Capture the cell that displays the provided text and extract its (x, y) central coordinate. 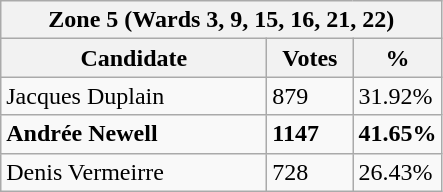
31.92% (398, 96)
879 (310, 96)
Votes (310, 58)
Jacques Duplain (134, 96)
Candidate (134, 58)
728 (310, 172)
Zone 5 (Wards 3, 9, 15, 16, 21, 22) (222, 20)
41.65% (398, 134)
Andrée Newell (134, 134)
1147 (310, 134)
Denis Vermeirre (134, 172)
% (398, 58)
26.43% (398, 172)
